Locate the cell with the specified text and output its (x, y) center coordinate. 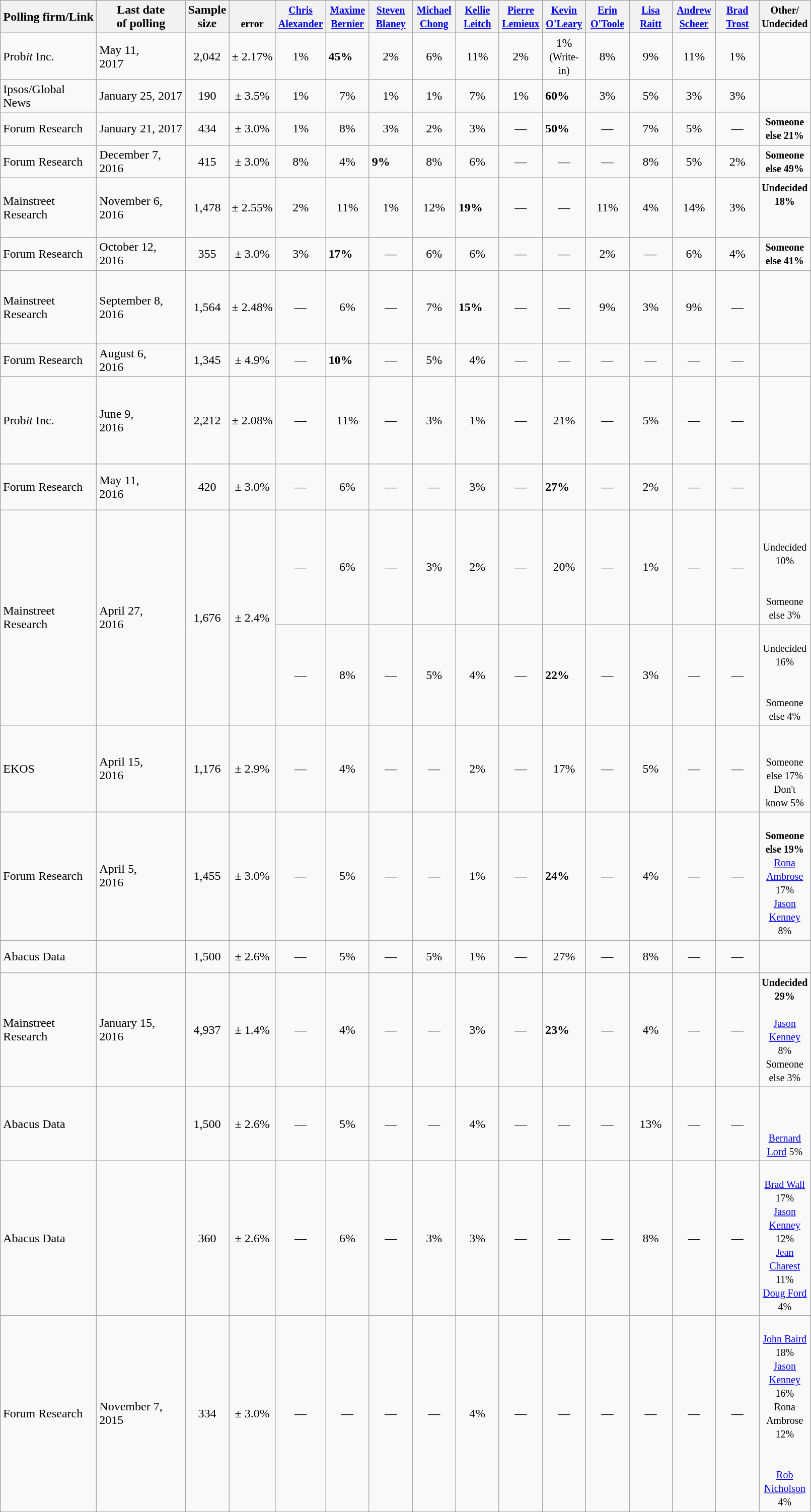
Last dateof polling (141, 17)
KevinO'Leary (564, 17)
error (252, 17)
± 2.9% (252, 769)
360 (207, 1238)
1,478 (207, 207)
15% (477, 307)
20% (564, 567)
Someone else 21% (785, 129)
Samplesize (207, 17)
± 2.17% (252, 56)
January 15,2016 (141, 1030)
September 8,2016 (141, 307)
January 25, 2017 (141, 96)
April 27,2016 (141, 617)
13% (651, 1124)
355 (207, 254)
MaximeBernier (347, 17)
190 (207, 96)
Someone else 49% (785, 161)
21% (564, 420)
23% (564, 1030)
Bernard Lord 5% (785, 1124)
1% (Write-in) (564, 56)
Brad Wall 17%Jason Kenney 12%Jean Charest 11%Doug Ford 4% (785, 1238)
Undecided 18% (785, 207)
2,212 (207, 420)
April 5,2016 (141, 876)
334 (207, 1413)
4,937 (207, 1030)
December 7,2016 (141, 161)
19% (477, 207)
1,455 (207, 876)
± 2.4% (252, 617)
May 11,2016 (141, 487)
StevenBlaney (391, 17)
Someone else 17%Don't know 5% (785, 769)
Undecided 10%Someone else 3% (785, 567)
June 9,2016 (141, 420)
420 (207, 487)
KellieLeitch (477, 17)
1,676 (207, 617)
John Baird 18%Jason Kenney 16%Rona Ambrose 12%Rob Nicholson 4% (785, 1413)
± 4.9% (252, 360)
1,176 (207, 769)
± 2.08% (252, 420)
± 2.48% (252, 307)
50% (564, 129)
Ipsos/Global News (48, 96)
± 2.55% (252, 207)
November 7,2015 (141, 1413)
Other/Undecided (785, 17)
± 3.5% (252, 96)
415 (207, 161)
1,345 (207, 360)
BradTrost (738, 17)
2,042 (207, 56)
10% (347, 360)
1,564 (207, 307)
24% (564, 876)
November 6,2016 (141, 207)
May 11,2017 (141, 56)
Undecided 16%Someone else 4% (785, 674)
LisaRaitt (651, 17)
Someone else 41% (785, 254)
MichaelChong (434, 17)
January 21, 2017 (141, 129)
ChrisAlexander (301, 17)
Someone else 19%Rona Ambrose 17%Jason Kenney 8% (785, 876)
August 6,2016 (141, 360)
± 1.4% (252, 1030)
434 (207, 129)
45% (347, 56)
April 15,2016 (141, 769)
22% (564, 674)
EKOS (48, 769)
October 12,2016 (141, 254)
ErinO'Toole (607, 17)
PierreLemieux (521, 17)
60% (564, 96)
Undecided 29%Jason Kenney 8%Someone else 3% (785, 1030)
12% (434, 207)
14% (694, 207)
Polling firm/Link (48, 17)
AndrewScheer (694, 17)
